Return [X, Y] of the center of cell containing provided text 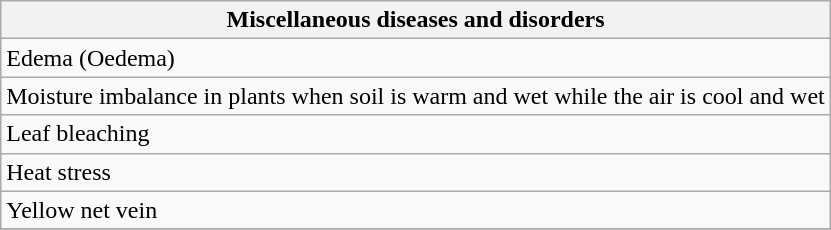
Edema (Oedema) [416, 58]
Leaf bleaching [416, 134]
Yellow net vein [416, 210]
Heat stress [416, 172]
Miscellaneous diseases and disorders [416, 20]
Moisture imbalance in plants when soil is warm and wet while the air is cool and wet [416, 96]
